Determine the [x, y] coordinate at the center of the cell enclosing the given text.  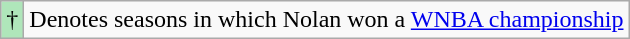
Denotes seasons in which Nolan won a WNBA championship [326, 20]
† [12, 20]
